Return the (x, y) coordinate for the center point of the cell that contains the specified text.  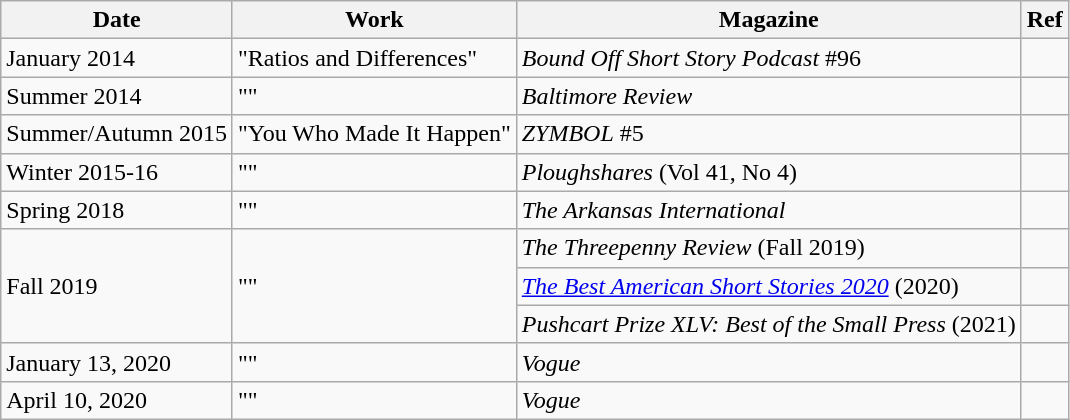
ZYMBOL #5 (768, 134)
Summer 2014 (117, 96)
January 13, 2020 (117, 362)
The Best American Short Stories 2020 (2020) (768, 286)
Fall 2019 (117, 286)
Pushcart Prize XLV: Best of the Small Press (2021) (768, 324)
The Arkansas International (768, 210)
April 10, 2020 (117, 400)
Baltimore Review (768, 96)
The Threepenny Review (Fall 2019) (768, 248)
Ref (1044, 20)
"Ratios and Differences" (374, 58)
Work (374, 20)
Magazine (768, 20)
Ploughshares (Vol 41, No 4) (768, 172)
Bound Off Short Story Podcast #96 (768, 58)
Summer/Autumn 2015 (117, 134)
"You Who Made It Happen" (374, 134)
Spring 2018 (117, 210)
January 2014 (117, 58)
Date (117, 20)
Winter 2015-16 (117, 172)
